Extract the [x, y] coordinate from the center of the cell holding the provided text.  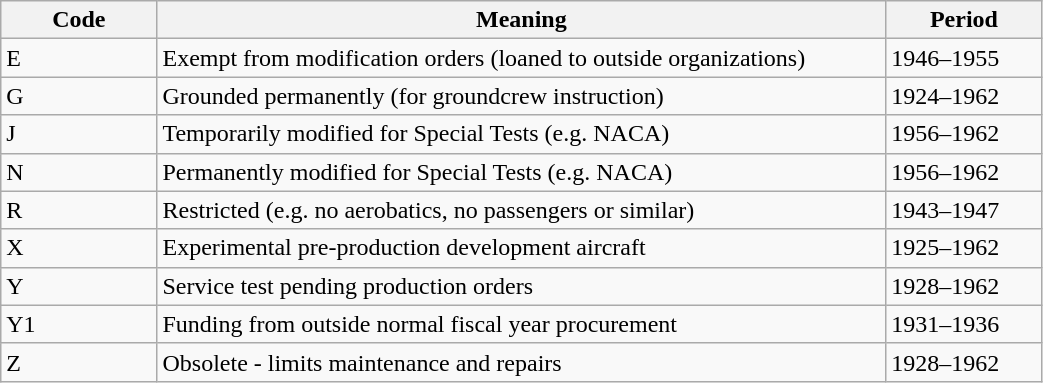
Z [79, 362]
Grounded permanently (for groundcrew instruction) [522, 96]
J [79, 134]
Code [79, 20]
Exempt from modification orders (loaned to outside organizations) [522, 58]
Temporarily modified for Special Tests (e.g. NACA) [522, 134]
1925–1962 [964, 248]
1943–1947 [964, 210]
Experimental pre-production development aircraft [522, 248]
N [79, 172]
Meaning [522, 20]
Permanently modified for Special Tests (e.g. NACA) [522, 172]
1931–1936 [964, 324]
Service test pending production orders [522, 286]
Period [964, 20]
1924–1962 [964, 96]
Y [79, 286]
X [79, 248]
R [79, 210]
Funding from outside normal fiscal year procurement [522, 324]
E [79, 58]
Obsolete - limits maintenance and repairs [522, 362]
Restricted (e.g. no aerobatics, no passengers or similar) [522, 210]
1946–1955 [964, 58]
Y1 [79, 324]
G [79, 96]
